Find where the given text appears and provide that cell's center as [X, Y] coordinate. 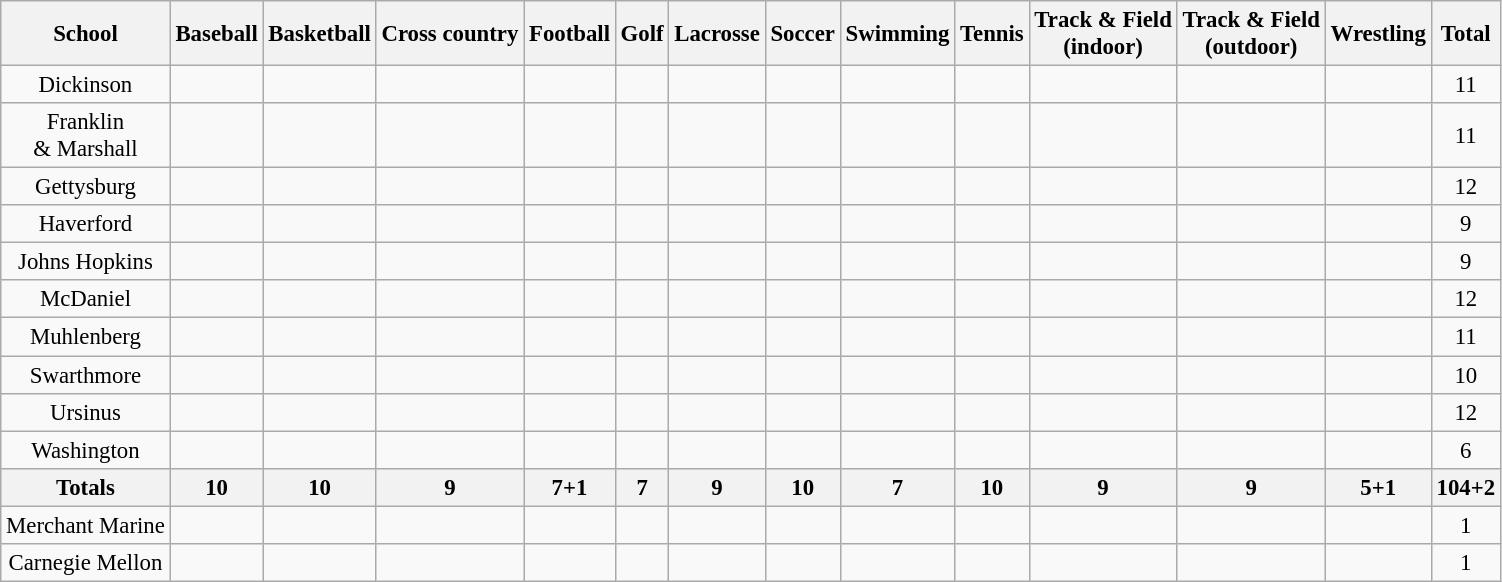
Gettysburg [86, 187]
Swimming [897, 34]
Soccer [802, 34]
Dickinson [86, 85]
Baseball [216, 34]
Lacrosse [717, 34]
Total [1466, 34]
McDaniel [86, 299]
Track & Field(outdoor) [1251, 34]
Track & Field(indoor) [1103, 34]
Basketball [320, 34]
Johns Hopkins [86, 262]
Golf [642, 34]
Muhlenberg [86, 337]
School [86, 34]
Totals [86, 487]
Ursinus [86, 412]
Carnegie Mellon [86, 563]
Cross country [450, 34]
Franklin& Marshall [86, 136]
6 [1466, 450]
5+1 [1378, 487]
Merchant Marine [86, 525]
Haverford [86, 224]
7+1 [570, 487]
Football [570, 34]
Wrestling [1378, 34]
Tennis [992, 34]
Swarthmore [86, 375]
104+2 [1466, 487]
Washington [86, 450]
